From the cell containing the given text, extract its center point as [X, Y] coordinate. 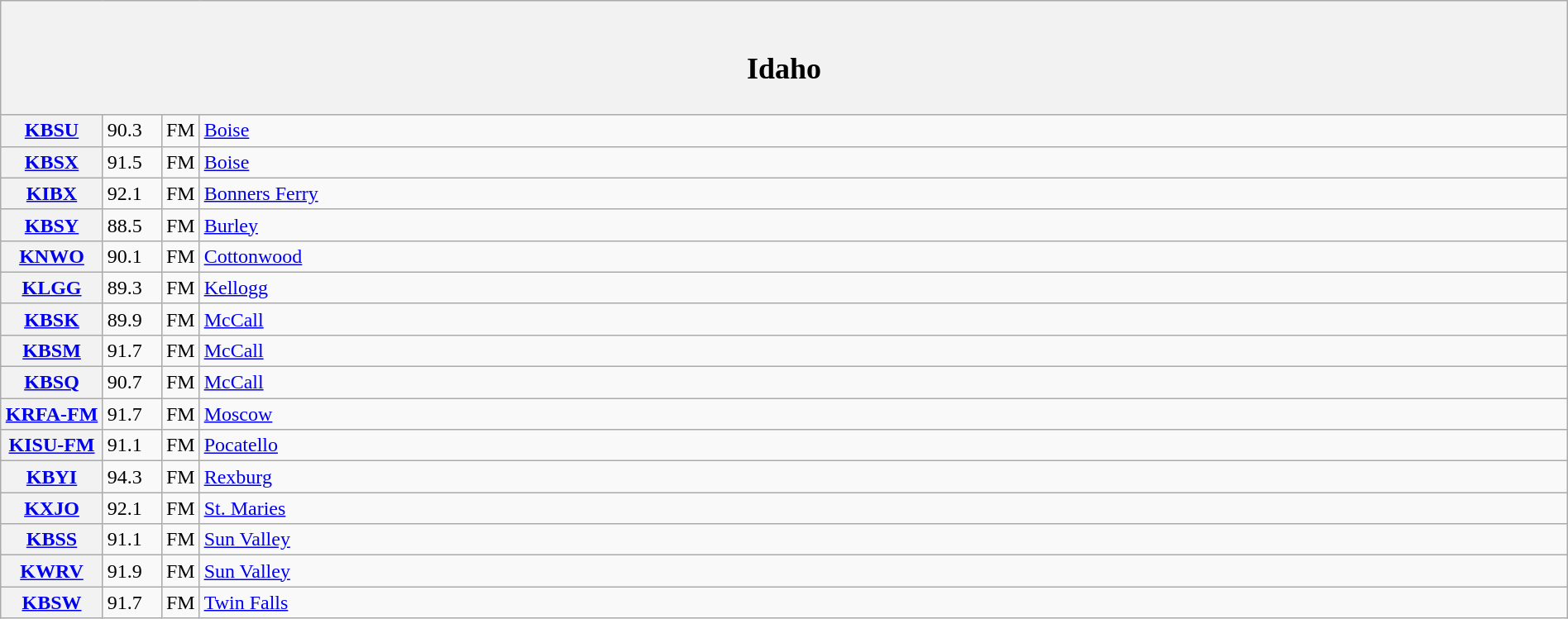
91.5 [132, 162]
89.3 [132, 288]
KBSY [52, 225]
KISU-FM [52, 445]
90.7 [132, 383]
St. Maries [883, 508]
KXJO [52, 508]
Bonners Ferry [883, 193]
KLGG [52, 288]
KBSK [52, 319]
88.5 [132, 225]
KBYI [52, 477]
KBSX [52, 162]
91.9 [132, 571]
Moscow [883, 414]
Twin Falls [883, 602]
KBSW [52, 602]
KBSU [52, 131]
KWRV [52, 571]
90.1 [132, 256]
Rexburg [883, 477]
KBSQ [52, 383]
94.3 [132, 477]
89.9 [132, 319]
KIBX [52, 193]
90.3 [132, 131]
KNWO [52, 256]
Pocatello [883, 445]
Idaho [784, 58]
Cottonwood [883, 256]
KBSM [52, 350]
KBSS [52, 540]
Burley [883, 225]
KRFA-FM [52, 414]
Kellogg [883, 288]
